Identify which cell holds the provided text, then report its [X, Y] central coordinate. 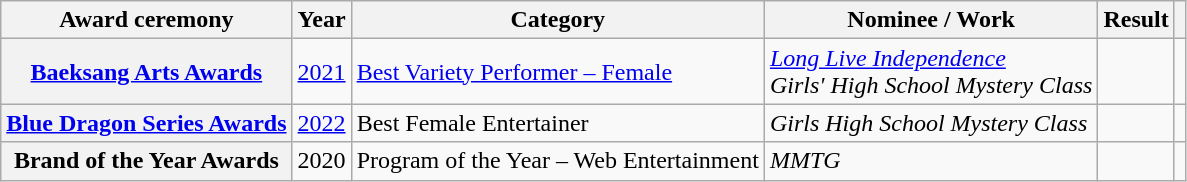
MMTG [931, 161]
Long Live Independence Girls' High School Mystery Class [931, 72]
2020 [322, 161]
Baeksang Arts Awards [146, 72]
Blue Dragon Series Awards [146, 123]
Category [558, 20]
Best Variety Performer – Female [558, 72]
Best Female Entertainer [558, 123]
Result [1136, 20]
Nominee / Work [931, 20]
Girls High School Mystery Class [931, 123]
Brand of the Year Awards [146, 161]
Year [322, 20]
Award ceremony [146, 20]
2021 [322, 72]
Program of the Year – Web Entertainment [558, 161]
2022 [322, 123]
